Return the (X, Y) coordinate for the center point of the cell that contains the specified text.  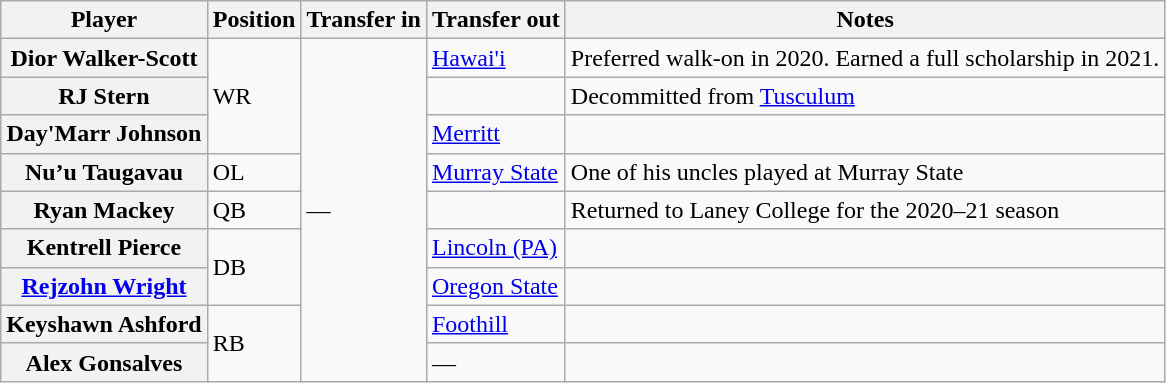
Transfer in (364, 20)
WR (254, 96)
Foothill (496, 324)
Position (254, 20)
One of his uncles played at Murray State (865, 172)
Hawai'i (496, 58)
Player (104, 20)
Merritt (496, 134)
DB (254, 267)
Lincoln (PA) (496, 248)
Rejzohn Wright (104, 286)
QB (254, 210)
Returned to Laney College for the 2020–21 season (865, 210)
RB (254, 343)
Oregon State (496, 286)
Keyshawn Ashford (104, 324)
Transfer out (496, 20)
Ryan Mackey (104, 210)
OL (254, 172)
Kentrell Pierce (104, 248)
Notes (865, 20)
Day'Marr Johnson (104, 134)
Dior Walker-Scott (104, 58)
Alex Gonsalves (104, 362)
Decommitted from Tusculum (865, 96)
Preferred walk-on in 2020. Earned a full scholarship in 2021. (865, 58)
Nu’u Taugavau (104, 172)
Murray State (496, 172)
RJ Stern (104, 96)
